Locate the cell with the specified text and output its (X, Y) center coordinate. 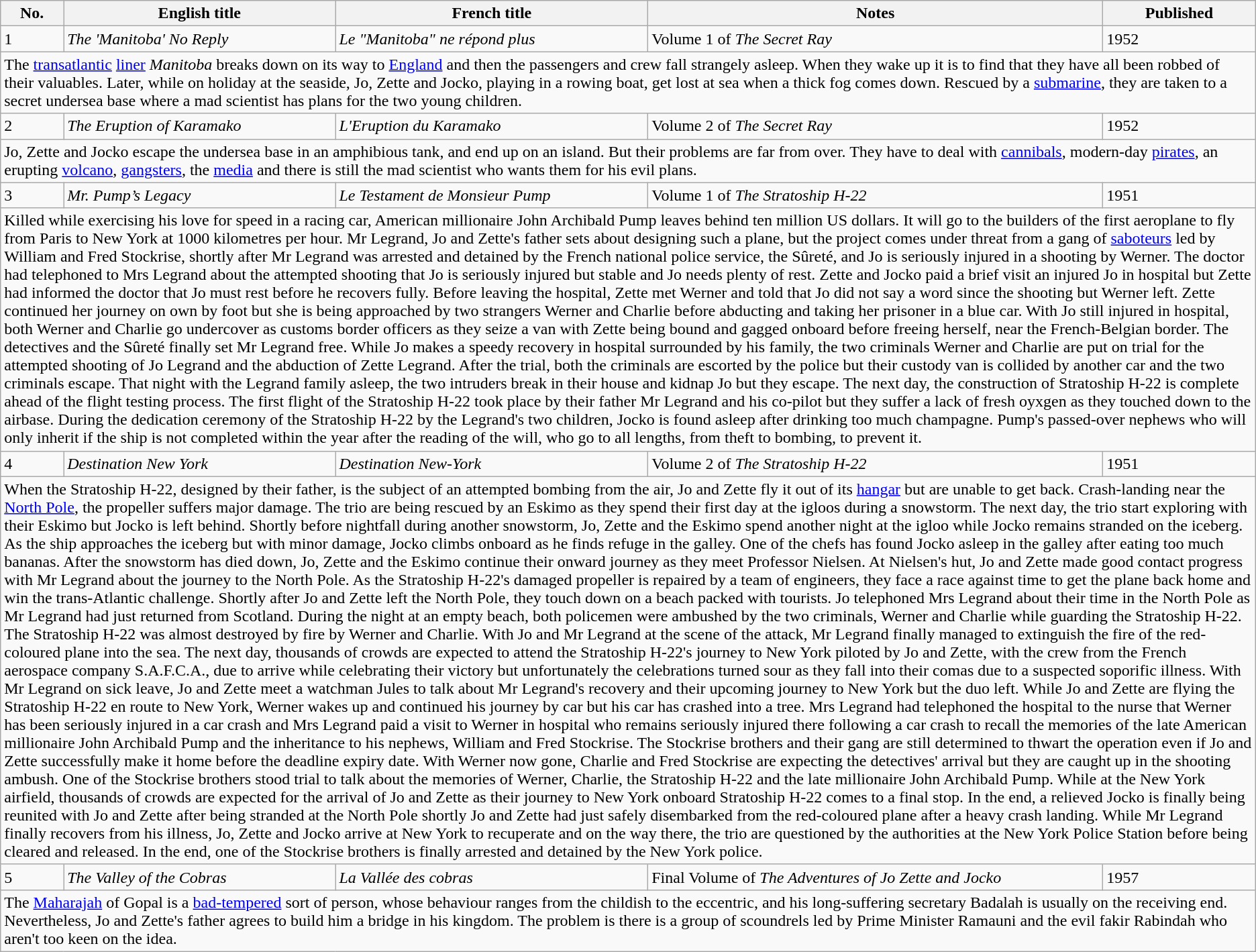
No. (32, 13)
French title (492, 13)
Volume 2 of The Secret Ray (876, 126)
La Vallée des cobras (492, 877)
Le Testament de Monsieur Pump (492, 195)
4 (32, 464)
L'Eruption du Karamako (492, 126)
2 (32, 126)
Volume 2 of The Stratoship H-22 (876, 464)
The Eruption of Karamako (200, 126)
Volume 1 of The Stratoship H-22 (876, 195)
1 (32, 39)
1957 (1180, 877)
The 'Manitoba' No Reply (200, 39)
Notes (876, 13)
Volume 1 of The Secret Ray (876, 39)
The Valley of the Cobras (200, 877)
English title (200, 13)
3 (32, 195)
Final Volume of The Adventures of Jo Zette and Jocko (876, 877)
Destination New-York (492, 464)
5 (32, 877)
Destination New York (200, 464)
Mr. Pump’s Legacy (200, 195)
Published (1180, 13)
Le "Manitoba" ne répond plus (492, 39)
